For the text-containing cell, return its midpoint in (x, y) coordinate format. 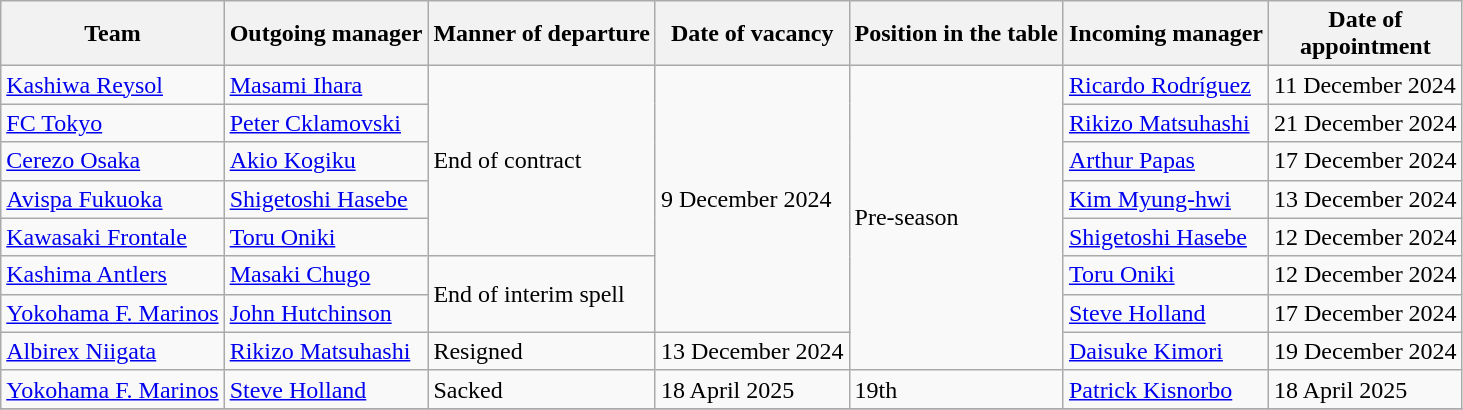
Albirex Niigata (112, 351)
Daisuke Kimori (1166, 351)
Team (112, 34)
Akio Kogiku (326, 161)
Masaki Chugo (326, 275)
End of interim spell (542, 294)
Date ofappointment (1365, 34)
21 December 2024 (1365, 123)
John Hutchinson (326, 313)
Arthur Papas (1166, 161)
Incoming manager (1166, 34)
Kashiwa Reysol (112, 85)
Cerezo Osaka (112, 161)
Kashima Antlers (112, 275)
Resigned (542, 351)
9 December 2024 (752, 199)
Masami Ihara (326, 85)
Sacked (542, 389)
Kim Myung-hwi (1166, 199)
Position in the table (956, 34)
Avispa Fukuoka (112, 199)
End of contract (542, 161)
Kawasaki Frontale (112, 237)
Date of vacancy (752, 34)
FC Tokyo (112, 123)
19th (956, 389)
Pre-season (956, 218)
Outgoing manager (326, 34)
19 December 2024 (1365, 351)
Patrick Kisnorbo (1166, 389)
Manner of departure (542, 34)
Ricardo Rodríguez (1166, 85)
Peter Cklamovski (326, 123)
11 December 2024 (1365, 85)
